Capture the cell that displays the provided text and extract its (X, Y) central coordinate. 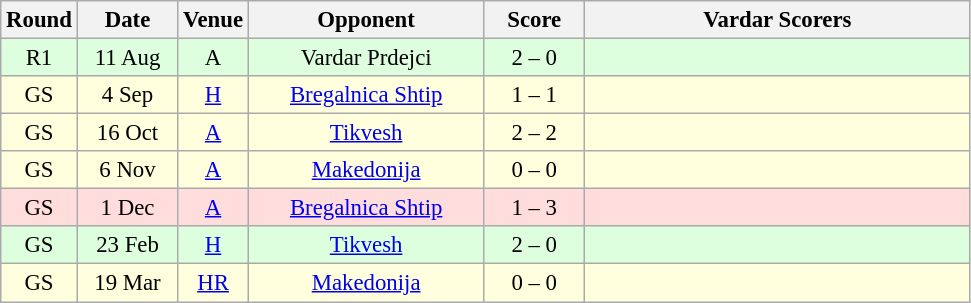
4 Sep (128, 95)
R1 (39, 58)
Vardar Scorers (778, 20)
Vardar Prdejci (366, 58)
Date (128, 20)
Score (534, 20)
1 – 1 (534, 95)
6 Nov (128, 170)
Opponent (366, 20)
Round (39, 20)
1 – 3 (534, 208)
19 Mar (128, 283)
16 Oct (128, 133)
1 Dec (128, 208)
Venue (214, 20)
11 Aug (128, 58)
2 – 2 (534, 133)
HR (214, 283)
23 Feb (128, 245)
